For the text-containing cell, return its midpoint in [X, Y] coordinate format. 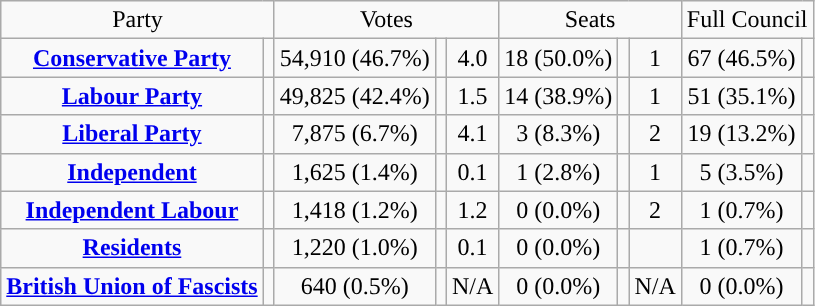
Independent [132, 172]
19 (13.2%) [742, 134]
Votes [386, 20]
Full Council [747, 20]
1 (2.8%) [558, 172]
Labour Party [132, 96]
1.5 [472, 96]
5 (3.5%) [742, 172]
1,220 (1.0%) [354, 248]
54,910 (46.7%) [354, 58]
51 (35.1%) [742, 96]
1,625 (1.4%) [354, 172]
7,875 (6.7%) [354, 134]
British Union of Fascists [132, 286]
Party [138, 20]
1.2 [472, 210]
Seats [590, 20]
Liberal Party [132, 134]
67 (46.5%) [742, 58]
Independent Labour [132, 210]
Residents [132, 248]
640 (0.5%) [354, 286]
1,418 (1.2%) [354, 210]
49,825 (42.4%) [354, 96]
3 (8.3%) [558, 134]
18 (50.0%) [558, 58]
Conservative Party [132, 58]
14 (38.9%) [558, 96]
4.1 [472, 134]
4.0 [472, 58]
